Detect which cell encompasses the target text, then output its (x, y) center coordinate. 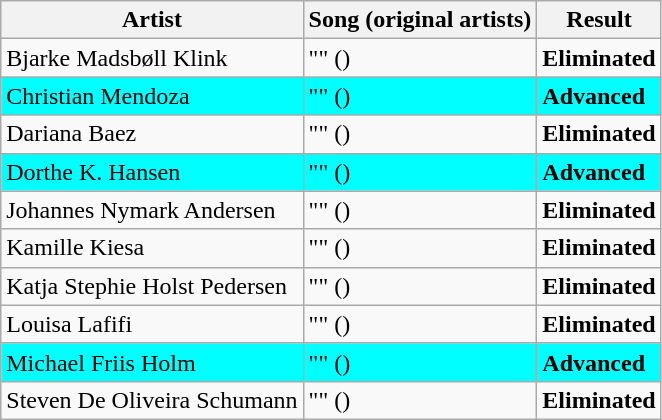
Dariana Baez (152, 134)
Artist (152, 20)
Christian Mendoza (152, 96)
Michael Friis Holm (152, 362)
Result (599, 20)
Song (original artists) (420, 20)
Dorthe K. Hansen (152, 172)
Steven De Oliveira Schumann (152, 400)
Johannes Nymark Andersen (152, 210)
Louisa Lafifi (152, 324)
Kamille Kiesa (152, 248)
Bjarke Madsbøll Klink (152, 58)
Katja Stephie Holst Pedersen (152, 286)
